Scan for the cell matching the given text and deliver its (x, y) coordinate at center. 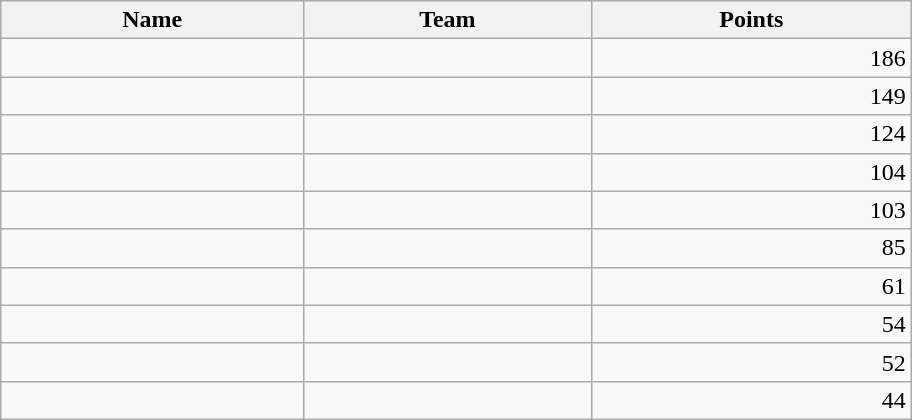
104 (751, 172)
124 (751, 134)
85 (751, 248)
Team (448, 20)
61 (751, 286)
Name (152, 20)
54 (751, 324)
Points (751, 20)
44 (751, 400)
103 (751, 210)
52 (751, 362)
149 (751, 96)
186 (751, 58)
